From the cell containing the given text, extract its center point as (X, Y) coordinate. 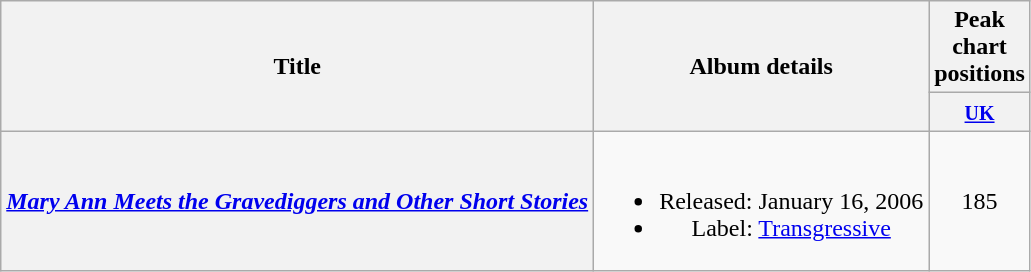
Released: January 16, 2006Label: Transgressive (762, 201)
185 (980, 201)
Peak chart positions (980, 47)
Title (298, 66)
UK (980, 112)
Mary Ann Meets the Gravediggers and Other Short Stories (298, 201)
Album details (762, 66)
